Find where the given text appears and provide that cell's center as (X, Y) coordinate. 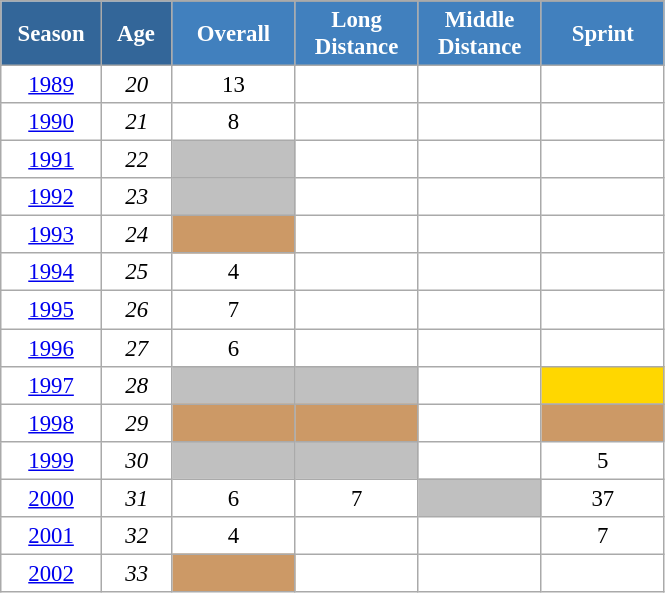
1998 (52, 423)
25 (136, 273)
33 (136, 573)
1995 (52, 310)
20 (136, 85)
1999 (52, 460)
1990 (52, 122)
8 (234, 122)
22 (136, 160)
1993 (52, 235)
29 (136, 423)
1992 (52, 197)
1991 (52, 160)
Sprint (602, 34)
Age (136, 34)
2001 (52, 536)
27 (136, 348)
2000 (52, 498)
30 (136, 460)
1996 (52, 348)
24 (136, 235)
26 (136, 310)
32 (136, 536)
Season (52, 34)
2002 (52, 573)
1994 (52, 273)
31 (136, 498)
Long Distance (356, 34)
5 (602, 460)
21 (136, 122)
13 (234, 85)
23 (136, 197)
1997 (52, 385)
28 (136, 385)
Middle Distance (480, 34)
Overall (234, 34)
37 (602, 498)
1989 (52, 85)
